Output the (X, Y) coordinate of the center of the cell containing the given text.  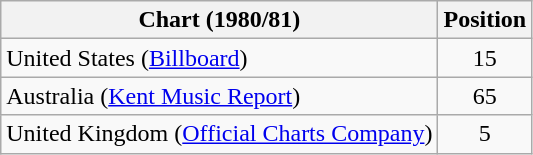
Australia (Kent Music Report) (220, 96)
65 (485, 96)
5 (485, 134)
United Kingdom (Official Charts Company) (220, 134)
Chart (1980/81) (220, 20)
Position (485, 20)
United States (Billboard) (220, 58)
15 (485, 58)
